Scan for the cell matching the given text and deliver its (x, y) coordinate at center. 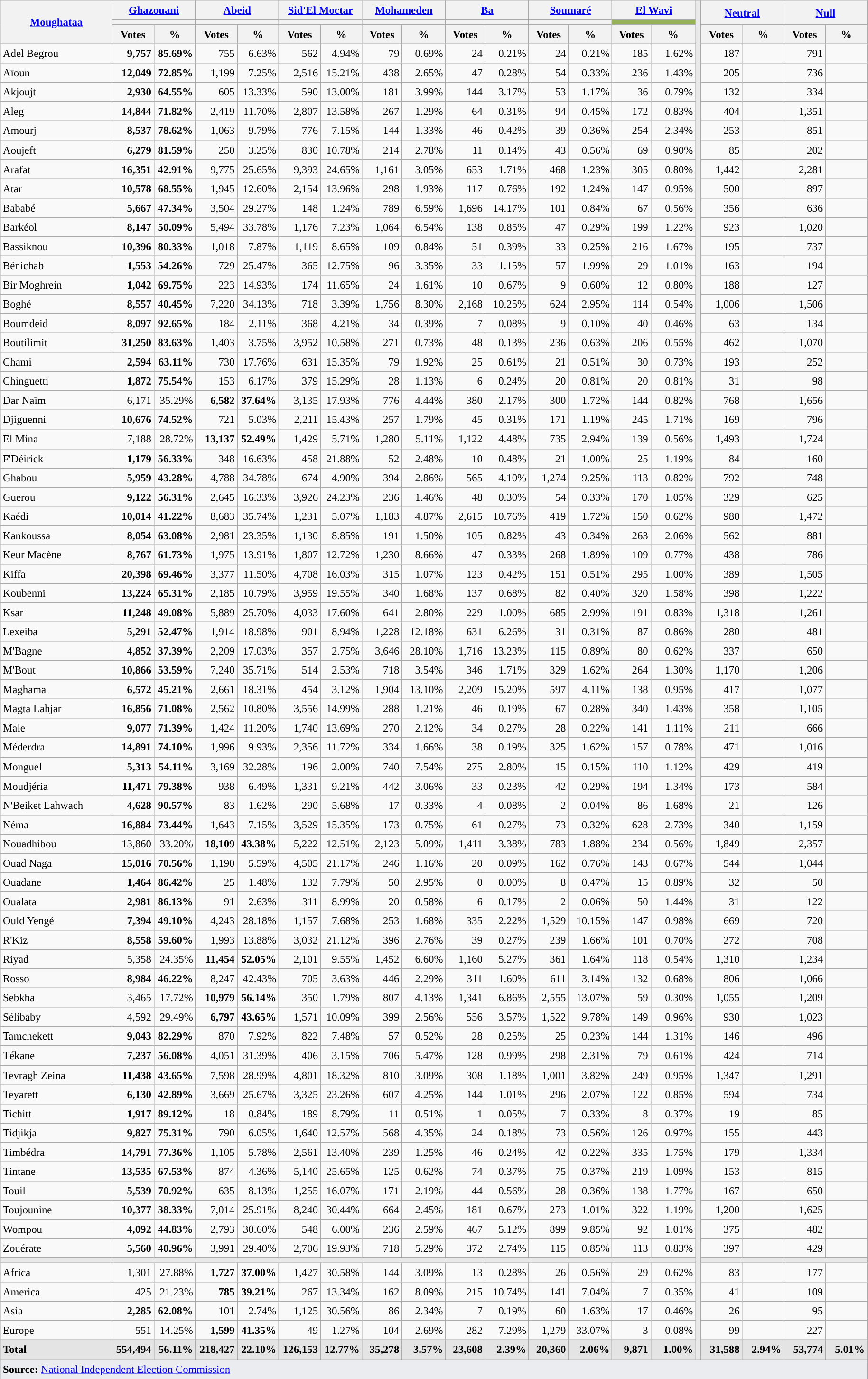
13,224 (133, 593)
4,788 (216, 478)
810 (382, 1075)
52.05% (258, 960)
9,077 (133, 728)
219 (631, 1172)
1,656 (805, 401)
980 (721, 516)
0.98% (673, 921)
636 (805, 208)
105 (465, 535)
740 (382, 767)
2,419 (216, 111)
9.79% (258, 131)
13.10% (424, 689)
348 (216, 459)
0.63% (590, 343)
13.40% (341, 1153)
664 (382, 1210)
346 (465, 670)
2.53% (341, 670)
252 (805, 362)
6.63% (258, 54)
5.27% (507, 960)
12.57% (341, 1133)
18.31% (258, 689)
734 (805, 1095)
783 (549, 844)
1,170 (721, 670)
16,884 (133, 824)
10,396 (133, 247)
1,351 (805, 111)
1,070 (805, 343)
8.30% (424, 304)
271 (382, 343)
R'Kiz (56, 940)
13.88% (258, 940)
2,211 (300, 420)
0.35% (673, 1292)
127 (805, 285)
1,006 (721, 304)
398 (721, 593)
0.45% (590, 111)
2.29% (424, 979)
4,628 (133, 805)
1,464 (133, 882)
214 (382, 150)
52.49% (258, 440)
12.72% (341, 554)
1.21% (424, 709)
1,125 (300, 1311)
82.29% (175, 1037)
43.38% (258, 844)
Rosso (56, 979)
3,646 (382, 651)
19.55% (341, 593)
6.86% (507, 998)
1,199 (216, 73)
1,291 (805, 1075)
4.21% (341, 324)
1,640 (300, 1133)
2,101 (300, 960)
9.85% (590, 1229)
870 (216, 1037)
11,454 (216, 960)
6.00% (341, 1229)
15.43% (341, 420)
Riyad (56, 960)
2.45% (424, 1210)
M'Bagne (56, 651)
99 (721, 1330)
1,452 (382, 960)
11.50% (258, 574)
375 (721, 1229)
4,708 (300, 574)
3,669 (216, 1095)
500 (721, 189)
0.70% (673, 940)
881 (805, 535)
223 (216, 285)
551 (133, 1330)
202 (805, 150)
2.19% (424, 1191)
M'Bout (56, 670)
29.40% (258, 1248)
65.31% (175, 593)
52.47% (175, 632)
1.58% (673, 593)
85.69% (175, 54)
7,014 (216, 1210)
822 (300, 1037)
930 (721, 1017)
245 (631, 420)
2.22% (507, 921)
624 (549, 304)
149 (631, 1017)
264 (631, 670)
7.92% (258, 1037)
0.15% (590, 767)
8,767 (133, 554)
1,529 (549, 921)
Tichitt (56, 1114)
21.88% (341, 459)
4,051 (216, 1056)
43.28% (175, 478)
10.15% (590, 921)
2,661 (216, 689)
74 (465, 1172)
32.28% (258, 767)
14.25% (175, 1330)
18.98% (258, 632)
1,161 (382, 169)
185 (631, 54)
Boumdeid (56, 324)
1.17% (590, 92)
3,959 (300, 593)
22.10% (258, 1350)
143 (631, 863)
71.82% (175, 111)
30.58% (341, 1273)
807 (382, 998)
3.99% (424, 92)
1.93% (424, 189)
36 (631, 92)
0.32% (590, 824)
1,724 (805, 440)
61.73% (175, 554)
15.20% (507, 689)
458 (300, 459)
1,261 (805, 612)
785 (216, 1292)
607 (382, 1095)
69 (631, 150)
50.09% (175, 227)
Moughataa (56, 22)
5,140 (300, 1172)
379 (300, 382)
0.96% (673, 1017)
Kiffa (56, 574)
28.18% (258, 921)
1,914 (216, 632)
78.62% (175, 131)
2.78% (424, 150)
193 (721, 362)
3.06% (424, 786)
Toujounine (56, 1210)
2.76% (424, 940)
64.55% (175, 92)
2.12% (424, 728)
0.48% (507, 459)
Tékane (56, 1056)
10.58% (341, 343)
1,279 (549, 1330)
0.58% (424, 902)
4.94% (341, 54)
1,301 (133, 1273)
1.88% (590, 844)
246 (382, 863)
584 (805, 786)
13.91% (258, 554)
5,889 (216, 612)
0.06% (590, 902)
1,023 (805, 1017)
218,427 (216, 1350)
35.74% (258, 516)
14.99% (341, 709)
110 (631, 767)
350 (300, 998)
1,200 (721, 1210)
1,064 (382, 227)
1,318 (721, 612)
8.94% (341, 632)
Timbédra (56, 1153)
389 (721, 574)
2,807 (300, 111)
325 (549, 747)
25.47% (258, 266)
1,996 (216, 747)
234 (631, 844)
5,222 (300, 844)
2,516 (300, 73)
33.78% (258, 227)
Atar (56, 189)
114 (631, 304)
901 (300, 632)
548 (300, 1229)
13.69% (341, 728)
62.08% (175, 1311)
11,248 (133, 612)
3,377 (216, 574)
11.72% (341, 747)
146 (721, 1037)
16.63% (258, 459)
305 (631, 169)
0.34% (590, 535)
1,209 (805, 998)
Adel Begrou (56, 54)
28.72% (175, 440)
15.21% (341, 73)
1,341 (465, 998)
1,429 (300, 440)
Boghé (56, 304)
5.71% (341, 440)
31,250 (133, 343)
24.65% (341, 169)
Aleg (56, 111)
0.40% (590, 593)
368 (300, 324)
10,377 (133, 1210)
20,398 (133, 574)
F'Déirick (56, 459)
35,278 (382, 1350)
44.83% (175, 1229)
6.26% (507, 632)
163 (721, 266)
Abeid (237, 10)
Touil (56, 1191)
1,018 (216, 247)
42.89% (175, 1095)
4,852 (133, 651)
92.65% (175, 324)
496 (805, 1037)
24.23% (341, 497)
59 (631, 998)
6,797 (216, 1017)
1,274 (549, 478)
10,014 (133, 516)
268 (549, 554)
635 (216, 1191)
5.29% (424, 1248)
280 (721, 632)
1,183 (382, 516)
13.23% (507, 651)
8.85% (341, 535)
923 (721, 227)
2.99% (590, 612)
399 (382, 1017)
315 (382, 574)
356 (721, 208)
4.44% (424, 401)
748 (805, 478)
9,827 (133, 1133)
16.07% (341, 1191)
1.89% (590, 554)
14,791 (133, 1153)
5.03% (258, 420)
1,310 (721, 960)
199 (631, 227)
134 (805, 324)
71.39% (175, 728)
0.05% (507, 1114)
Male (56, 728)
11.70% (258, 111)
0.77% (673, 554)
1.75% (673, 1153)
6,279 (133, 150)
123 (465, 574)
41.35% (258, 1330)
706 (382, 1056)
8.66% (424, 554)
755 (216, 54)
1,849 (721, 844)
815 (805, 1172)
Sebkha (56, 998)
8,147 (133, 227)
2.65% (424, 73)
3.25% (258, 150)
63.08% (175, 535)
554,494 (133, 1350)
10.76% (507, 516)
365 (300, 266)
1.13% (424, 382)
1,696 (465, 208)
2,555 (549, 998)
263 (631, 535)
2.75% (341, 651)
7.25% (258, 73)
4,801 (300, 1075)
70.92% (175, 1191)
471 (721, 747)
189 (300, 1114)
79.38% (175, 786)
51 (465, 247)
25.70% (258, 612)
3.39% (341, 304)
1.34% (673, 786)
90.57% (175, 805)
10,979 (216, 998)
17.60% (341, 612)
16.33% (258, 497)
El Mina (56, 440)
1.30% (673, 670)
1,063 (216, 131)
5.59% (258, 863)
2.39% (507, 1350)
11,438 (133, 1075)
7.68% (341, 921)
899 (549, 1229)
641 (382, 612)
Sid'El Moctar (321, 10)
13.58% (341, 111)
2,561 (300, 1153)
729 (216, 266)
8.99% (341, 902)
1.16% (424, 863)
4,033 (300, 612)
Ba (487, 10)
8,984 (133, 979)
91 (216, 902)
1,255 (300, 1191)
Neutral (742, 12)
2.17% (507, 401)
25.91% (258, 1210)
0.00% (507, 882)
874 (216, 1172)
167 (721, 1191)
425 (133, 1292)
666 (805, 728)
2,793 (216, 1229)
56.31% (175, 497)
16.03% (341, 574)
19.93% (341, 1248)
250 (216, 150)
28.10% (424, 651)
3.17% (507, 92)
17.76% (258, 362)
7,598 (216, 1075)
40.45% (175, 304)
6.60% (424, 960)
53.59% (175, 670)
Arafat (56, 169)
8.13% (258, 1191)
1.07% (424, 574)
1,872 (133, 382)
3,556 (300, 709)
42.91% (175, 169)
1.33% (424, 131)
18 (216, 1114)
2,706 (300, 1248)
708 (805, 940)
Asia (56, 1311)
13.34% (341, 1292)
17.93% (341, 401)
229 (465, 612)
1.99% (590, 266)
61 (465, 824)
0.55% (673, 343)
3,504 (216, 208)
75.31% (175, 1133)
3.82% (590, 1075)
721 (216, 420)
9.55% (341, 960)
2.86% (424, 478)
Nouadhibou (56, 844)
1,066 (805, 979)
Mohameden (404, 10)
14,891 (133, 747)
Source: National Independent Election Commission (434, 1369)
151 (549, 574)
Amourj (56, 131)
1,424 (216, 728)
13 (465, 1273)
2.07% (590, 1095)
30.56% (341, 1311)
4.25% (424, 1095)
6.59% (424, 208)
12 (631, 285)
6.49% (258, 786)
1,975 (216, 554)
3.14% (590, 979)
467 (465, 1229)
12.75% (341, 266)
Aoujeft (56, 150)
2.63% (258, 902)
5.01% (846, 1350)
84 (721, 459)
7.23% (341, 227)
0.78% (673, 747)
8,240 (300, 1210)
15.29% (341, 382)
52 (382, 459)
1,044 (805, 863)
1,522 (549, 1017)
32 (721, 882)
4.90% (341, 478)
Kankoussa (56, 535)
37.39% (175, 651)
49 (300, 1330)
685 (549, 612)
454 (300, 689)
177 (805, 1273)
1,411 (465, 844)
308 (465, 1075)
556 (465, 1017)
174 (300, 285)
29.27% (258, 208)
18,109 (216, 844)
195 (721, 247)
37.64% (258, 401)
4.36% (258, 1172)
Moudjéria (56, 786)
117 (465, 189)
406 (300, 1056)
6.17% (258, 382)
5.68% (341, 805)
3,465 (133, 998)
5,560 (133, 1248)
73.44% (175, 824)
49.10% (175, 921)
3,135 (300, 401)
361 (549, 960)
273 (549, 1210)
83.63% (175, 343)
137 (465, 593)
1,122 (465, 440)
1.64% (590, 960)
4 (465, 805)
786 (805, 554)
8,557 (133, 304)
Null (826, 12)
13,535 (133, 1172)
3,325 (300, 1095)
34.13% (258, 304)
53 (549, 92)
87 (631, 632)
1.60% (507, 979)
1,427 (300, 1273)
125 (382, 1172)
8.65% (341, 247)
53,774 (805, 1350)
74.10% (175, 747)
205 (721, 73)
Akjoujt (56, 92)
21.12% (341, 940)
30 (631, 362)
33.07% (590, 1330)
12.60% (258, 189)
337 (721, 651)
82 (549, 593)
300 (549, 401)
468 (549, 169)
4.13% (424, 998)
2.59% (424, 1229)
Aïoun (56, 73)
0.52% (424, 1037)
28.99% (258, 1075)
7.79% (341, 882)
14,844 (133, 111)
Teyarett (56, 1095)
215 (465, 1292)
1,505 (805, 574)
10,578 (133, 189)
1,130 (300, 535)
13.00% (341, 92)
42.43% (258, 979)
Lexeiba (56, 632)
8,097 (133, 324)
1,001 (549, 1075)
Ksar (56, 612)
1,904 (382, 689)
1.25% (424, 1153)
0 (465, 882)
6,582 (216, 401)
4,092 (133, 1229)
63.11% (175, 362)
49.08% (175, 612)
295 (631, 574)
Bababé (56, 208)
69.46% (175, 574)
1,179 (133, 459)
792 (721, 478)
1,160 (465, 960)
9,043 (133, 1037)
594 (721, 1095)
59.60% (175, 940)
19 (721, 1114)
1,945 (216, 189)
37.00% (258, 1273)
211 (721, 728)
60 (549, 1311)
290 (300, 805)
424 (721, 1056)
462 (721, 343)
9.25% (590, 478)
7.29% (507, 1330)
21.23% (175, 1292)
1,727 (216, 1273)
1,506 (805, 304)
150 (631, 516)
2.48% (424, 459)
Magta Lahjar (56, 709)
851 (805, 131)
272 (721, 940)
72.85% (175, 73)
1,807 (300, 554)
56.33% (175, 459)
1,119 (300, 247)
95 (805, 1311)
Wompou (56, 1229)
15,016 (133, 863)
Tintane (56, 1172)
1,042 (133, 285)
446 (382, 979)
9.93% (258, 747)
35.71% (258, 670)
4,592 (133, 1017)
80 (631, 651)
5,539 (133, 1191)
Chinguetti (56, 382)
0.09% (507, 863)
Bir Moghrein (56, 285)
735 (549, 440)
2.56% (424, 1017)
13,860 (133, 844)
254 (631, 131)
10.78% (341, 150)
47.34% (175, 208)
9.21% (341, 786)
7.04% (590, 1292)
31,588 (721, 1350)
257 (382, 420)
1,442 (721, 169)
216 (631, 247)
Djiguenni (56, 420)
7,394 (133, 921)
24.35% (175, 960)
39.21% (258, 1292)
5.09% (424, 844)
80.33% (175, 247)
1,231 (300, 516)
29.49% (175, 1017)
160 (805, 459)
Koubenni (56, 593)
404 (721, 111)
96 (382, 266)
Ouad Naga (56, 863)
514 (300, 670)
38 (465, 747)
4.10% (507, 478)
320 (631, 593)
10.25% (507, 304)
10.79% (258, 593)
1,228 (382, 632)
9,775 (216, 169)
481 (805, 632)
12.18% (424, 632)
227 (805, 1330)
75 (549, 1172)
El Wavi (654, 10)
14.93% (258, 285)
Monguel (56, 767)
126,153 (300, 1350)
2,615 (465, 516)
54.26% (175, 266)
1,016 (805, 747)
Bassiknou (56, 247)
5.78% (258, 1153)
11,471 (133, 786)
64 (465, 111)
443 (805, 1133)
1.05% (673, 497)
98 (805, 382)
41.22% (175, 516)
75.54% (175, 382)
56.08% (175, 1056)
2.31% (590, 1056)
5,494 (216, 227)
1.27% (341, 1330)
Barkéol (56, 227)
1,643 (216, 824)
8,247 (216, 979)
282 (465, 1330)
1.11% (673, 728)
2,168 (465, 304)
1,230 (382, 554)
6,572 (133, 689)
357 (300, 651)
2,645 (216, 497)
1.22% (673, 227)
730 (216, 362)
0.99% (507, 1056)
Maghama (56, 689)
13.96% (341, 189)
Ould Yengé (56, 921)
0.86% (673, 632)
54.11% (175, 767)
1.29% (424, 111)
7.48% (341, 1037)
Méderdra (56, 747)
184 (216, 324)
720 (805, 921)
30.60% (258, 1229)
7,188 (133, 440)
3.54% (424, 670)
0.04% (590, 805)
1,222 (805, 593)
1,571 (300, 1017)
2,281 (805, 169)
40.96% (175, 1248)
0.69% (424, 54)
16,351 (133, 169)
2,154 (300, 189)
Kaédi (56, 516)
68.55% (175, 189)
118 (631, 960)
565 (465, 478)
8,558 (133, 940)
625 (805, 497)
3,529 (300, 824)
1.92% (424, 362)
4.48% (507, 440)
737 (805, 247)
188 (721, 285)
597 (549, 689)
8,537 (133, 131)
6,171 (133, 401)
16,856 (133, 709)
Guerou (56, 497)
1,917 (133, 1114)
11.65% (341, 285)
104 (382, 1330)
5.12% (507, 1229)
2.11% (258, 324)
9,393 (300, 169)
170 (631, 497)
0.75% (424, 824)
3.05% (424, 169)
2,562 (216, 709)
23.26% (341, 1095)
13,137 (216, 440)
270 (382, 728)
81.59% (175, 150)
67.53% (175, 1172)
1.31% (673, 1037)
3.63% (341, 979)
38.33% (175, 1210)
442 (382, 786)
N'Beiket Lahwach (56, 805)
Bénichab (56, 266)
12.51% (341, 844)
Oualata (56, 902)
1,716 (465, 651)
13.07% (590, 998)
1,206 (805, 670)
2.73% (673, 824)
0.79% (673, 92)
34.78% (258, 478)
Dar Naïm (56, 401)
8,683 (216, 516)
18.32% (341, 1075)
Tidjikja (56, 1133)
3 (631, 1330)
705 (300, 979)
7,220 (216, 304)
1,740 (300, 728)
10,676 (133, 420)
Tevragh Zeina (56, 1075)
669 (721, 921)
3,169 (216, 767)
397 (721, 1248)
590 (300, 92)
1.61% (424, 285)
1.44% (673, 902)
92 (631, 1229)
3,991 (216, 1248)
41 (721, 1292)
1,625 (805, 1210)
1,347 (721, 1075)
1,756 (382, 304)
1,403 (216, 343)
674 (300, 478)
69.75% (175, 285)
6.05% (258, 1133)
0.13% (507, 343)
10,866 (133, 670)
206 (631, 343)
1.09% (673, 1172)
1,190 (216, 863)
Néma (56, 824)
4.35% (424, 1133)
1.23% (590, 169)
187 (721, 54)
4,243 (216, 921)
12.77% (341, 1350)
1.18% (507, 1075)
46.22% (175, 979)
Total (56, 1350)
1.63% (590, 1311)
7,240 (216, 670)
6,130 (133, 1095)
31.39% (258, 1056)
1,331 (300, 786)
27.88% (175, 1273)
1,176 (300, 227)
5.07% (341, 516)
12,049 (133, 73)
Ghazouani (154, 10)
568 (382, 1133)
1.46% (424, 497)
8.09% (424, 1292)
611 (549, 979)
1.77% (673, 1191)
396 (382, 940)
417 (721, 689)
40 (631, 324)
2,285 (133, 1311)
736 (805, 73)
2,594 (133, 362)
20,360 (549, 1350)
372 (465, 1248)
4,505 (300, 863)
1.12% (673, 767)
791 (805, 54)
1,280 (382, 440)
Ouadane (56, 882)
768 (721, 401)
296 (549, 1095)
1,157 (300, 921)
2.00% (341, 767)
394 (382, 478)
1,599 (216, 1330)
5,959 (133, 478)
10.09% (341, 1017)
358 (721, 709)
94 (549, 111)
1,553 (133, 266)
3.15% (341, 1056)
17.03% (258, 651)
938 (216, 786)
70.56% (175, 863)
71.08% (175, 709)
9,871 (631, 1350)
653 (465, 169)
6.54% (424, 227)
33.20% (175, 844)
86.42% (175, 882)
0.10% (590, 324)
Europe (56, 1330)
45 (465, 420)
288 (382, 709)
2,930 (133, 92)
4.87% (424, 516)
7,237 (133, 1056)
89.12% (175, 1114)
35.29% (175, 401)
2,123 (382, 844)
148 (300, 208)
5,313 (133, 767)
169 (721, 420)
1,993 (216, 940)
5,667 (133, 208)
Zouérate (56, 1248)
Sélibaby (56, 1017)
56.14% (258, 998)
482 (805, 1229)
179 (721, 1153)
380 (465, 401)
7.87% (258, 247)
2,357 (805, 844)
Chami (56, 362)
1,493 (721, 440)
8.79% (341, 1114)
796 (805, 420)
1,234 (805, 960)
7.54% (424, 767)
1 (465, 1114)
9.78% (590, 1017)
21.17% (341, 863)
1.50% (424, 535)
806 (721, 979)
1,159 (805, 824)
0.60% (590, 285)
2,356 (300, 747)
3.12% (341, 689)
3,926 (300, 497)
10.74% (507, 1292)
3.38% (507, 844)
1,077 (805, 689)
9,122 (133, 497)
10.80% (258, 709)
2.69% (424, 1330)
Soumaré (570, 10)
0.90% (673, 150)
8,054 (133, 535)
1,334 (805, 1153)
789 (382, 208)
3,032 (300, 940)
155 (721, 1133)
1,055 (721, 998)
1.48% (258, 882)
74.52% (175, 420)
45.21% (175, 689)
5,291 (133, 632)
2,185 (216, 593)
Ghabou (56, 478)
275 (465, 767)
5.11% (424, 440)
1.67% (673, 247)
5.47% (424, 1056)
157 (631, 747)
17.72% (175, 998)
0.17% (507, 902)
25.67% (258, 1095)
897 (805, 189)
America (56, 1292)
790 (216, 1133)
544 (721, 863)
139 (631, 440)
30.44% (341, 1210)
44 (465, 1191)
63 (721, 324)
830 (300, 150)
86.13% (175, 902)
13.33% (258, 92)
249 (631, 1075)
11.20% (258, 728)
1,472 (805, 516)
3,952 (300, 343)
1.15% (507, 266)
56.11% (175, 1350)
14.17% (507, 208)
77.36% (175, 1153)
Africa (56, 1273)
1,020 (805, 227)
23.35% (258, 535)
Tamchekett (56, 1037)
Boutilimit (56, 343)
128 (465, 1056)
172 (631, 111)
628 (631, 824)
23,608 (465, 1350)
3.35% (424, 266)
4.11% (590, 689)
0.14% (507, 150)
605 (216, 92)
5,358 (133, 960)
192 (549, 189)
322 (631, 1210)
714 (805, 1056)
196 (300, 767)
0.18% (507, 1133)
Keur Macène (56, 554)
3.75% (258, 343)
9,757 (133, 54)
0.47% (590, 882)
0.97% (673, 1133)
